Scan for the cell matching the given text and deliver its (x, y) coordinate at center. 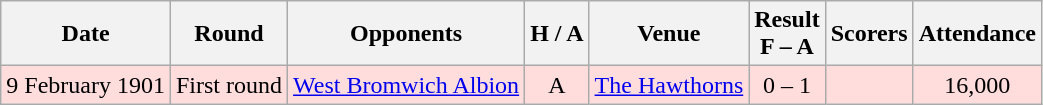
Venue (669, 34)
9 February 1901 (86, 85)
0 – 1 (787, 85)
ResultF – A (787, 34)
Date (86, 34)
Round (228, 34)
First round (228, 85)
Attendance (977, 34)
Opponents (406, 34)
The Hawthorns (669, 85)
Scorers (869, 34)
16,000 (977, 85)
H / A (557, 34)
A (557, 85)
West Bromwich Albion (406, 85)
